Locate the cell with the specified text and output its (x, y) center coordinate. 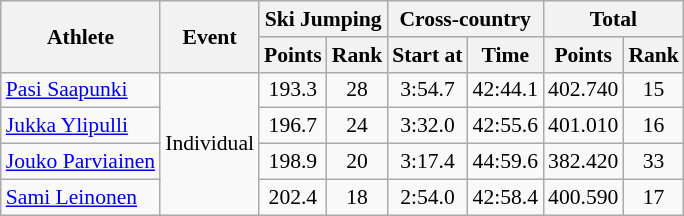
Pasi Saapunki (80, 90)
Athlete (80, 36)
42:44.1 (506, 90)
Jukka Ylipulli (80, 126)
Jouko Parviainen (80, 162)
Event (210, 36)
198.9 (293, 162)
42:58.4 (506, 197)
3:54.7 (427, 90)
193.3 (293, 90)
15 (654, 90)
16 (654, 126)
202.4 (293, 197)
Cross-country (465, 19)
3:17.4 (427, 162)
20 (358, 162)
196.7 (293, 126)
17 (654, 197)
3:32.0 (427, 126)
402.740 (583, 90)
Individual (210, 143)
400.590 (583, 197)
44:59.6 (506, 162)
33 (654, 162)
382.420 (583, 162)
28 (358, 90)
18 (358, 197)
2:54.0 (427, 197)
24 (358, 126)
42:55.6 (506, 126)
401.010 (583, 126)
Ski Jumping (323, 19)
Sami Leinonen (80, 197)
Time (506, 55)
Total (614, 19)
Start at (427, 55)
